For the text-containing cell, return its midpoint in [x, y] coordinate format. 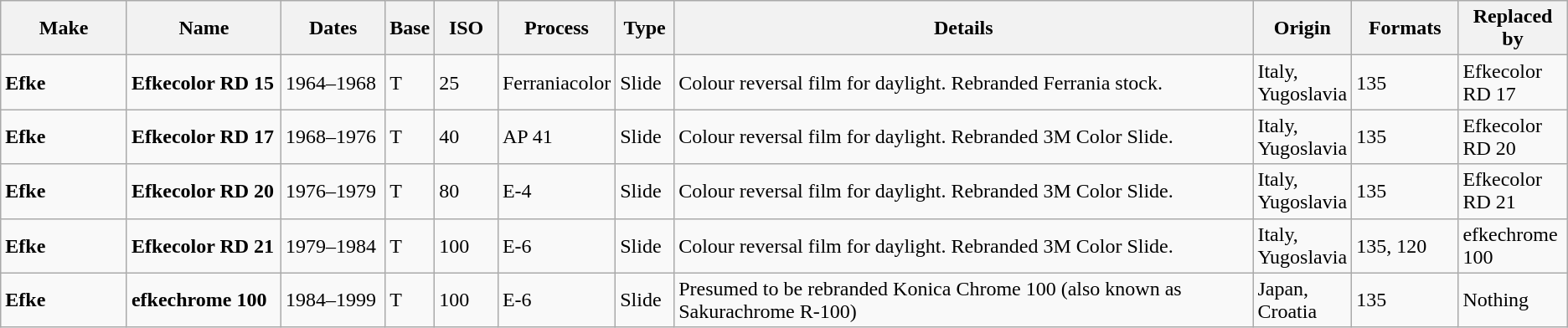
1964–1968 [333, 82]
AP 41 [556, 137]
Origin [1302, 28]
Name [204, 28]
Type [645, 28]
Make [64, 28]
Presumed to be rebranded Konica Chrome 100 (also known as Sakurachrome R-100) [963, 300]
1979–1984 [333, 246]
Formats [1406, 28]
ISO [467, 28]
Details [963, 28]
Ferraniacolor [556, 82]
1976–1979 [333, 191]
Nothing [1513, 300]
80 [467, 191]
Process [556, 28]
Base [410, 28]
Replaced by [1513, 28]
Colour reversal film for daylight. Rebranded Ferrania stock. [963, 82]
Japan, Croatia [1302, 300]
40 [467, 137]
Dates [333, 28]
25 [467, 82]
E-4 [556, 191]
1968–1976 [333, 137]
Efkecolor RD 15 [204, 82]
135, 120 [1406, 246]
1984–1999 [333, 300]
